Extract the (X, Y) coordinate from the center of the cell holding the provided text.  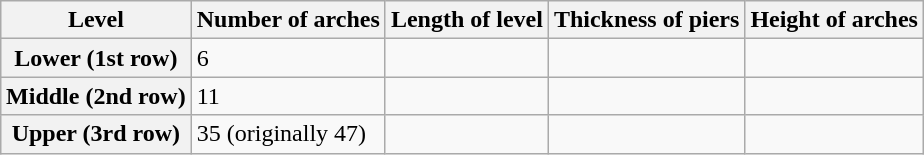
35 (originally 47) (288, 134)
6 (288, 58)
Number of arches (288, 20)
Height of arches (834, 20)
Length of level (466, 20)
Level (96, 20)
11 (288, 96)
Lower (1st row) (96, 58)
Middle (2nd row) (96, 96)
Thickness of piers (646, 20)
Upper (3rd row) (96, 134)
